Locate the cell with the specified text and output its [X, Y] center coordinate. 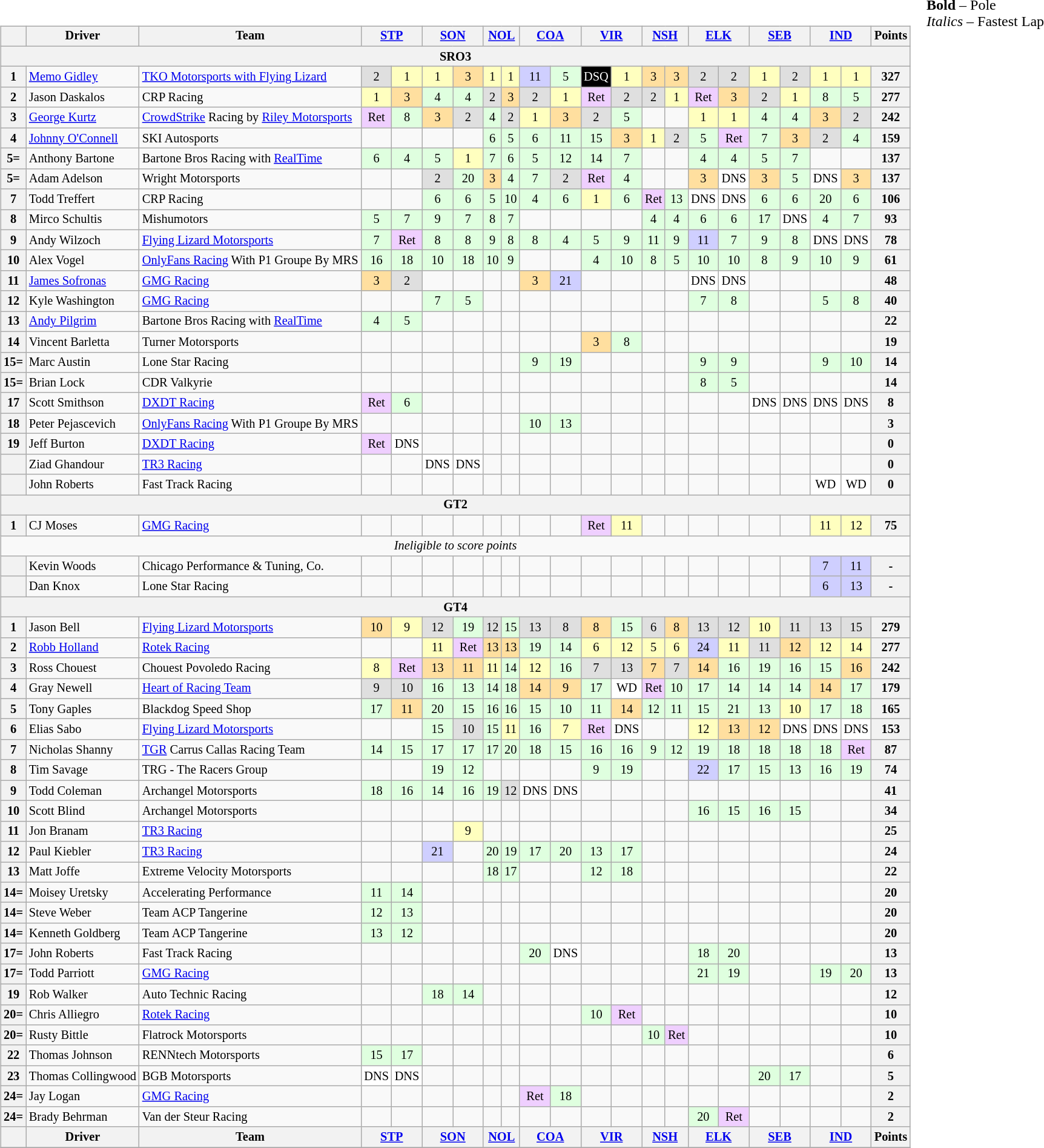
Heart of Racing Team [250, 689]
61 [891, 260]
75 [891, 525]
James Sofronas [82, 281]
Paul Kiebler [82, 852]
TKO Motorsports with Flying Lizard [250, 77]
34 [891, 811]
106 [891, 199]
BGB Motorsports [250, 1076]
78 [891, 240]
DSQ [596, 77]
Kevin Woods [82, 566]
Ross Chouest [82, 668]
Scott Smithson [82, 403]
Brian Lock [82, 383]
Chris Alliegro [82, 1015]
Turner Motorsports [250, 342]
179 [891, 689]
Steve Weber [82, 913]
TRG - The Racers Group [250, 770]
Robb Holland [82, 648]
SRO3 [455, 56]
SKI Autosports [250, 138]
Jason Bell [82, 628]
Jeff Burton [82, 444]
Ziad Ghandour [82, 464]
165 [891, 709]
CJ Moses [82, 525]
Adam Adelson [82, 179]
Dan Knox [82, 586]
Rob Walker [82, 994]
CrowdStrike Racing by Riley Motorsports [250, 118]
Andy Wilzoch [82, 240]
Flatrock Motorsports [250, 1035]
41 [891, 791]
Peter Pejascevich [82, 423]
Marc Austin [82, 362]
Kenneth Goldberg [82, 934]
Rusty Bittle [82, 1035]
Thomas Collingwood [82, 1076]
Tim Savage [82, 770]
Kyle Washington [82, 301]
Scott Blind [82, 811]
Moisey Uretsky [82, 892]
Elias Sabo [82, 729]
Todd Coleman [82, 791]
Matt Joffe [82, 872]
Accelerating Performance [250, 892]
CDR Valkyrie [250, 383]
Brady Behrman [82, 1116]
159 [891, 138]
Memo Gidley [82, 77]
Johnny O'Connell [82, 138]
GT4 [455, 607]
George Kurtz [82, 118]
153 [891, 729]
25 [891, 831]
87 [891, 750]
Jay Logan [82, 1097]
Wright Motorsports [250, 179]
23 [13, 1076]
GT2 [455, 505]
Todd Parriott [82, 974]
Chicago Performance & Tuning, Co. [250, 566]
93 [891, 220]
74 [891, 770]
Thomas Johnson [82, 1055]
40 [891, 301]
Todd Treffert [82, 199]
TGR Carrus Callas Racing Team [250, 750]
Tony Gaples [82, 709]
Andy Pilgrim [82, 322]
Mirco Schultis [82, 220]
Auto Technic Racing [250, 994]
Nicholas Shanny [82, 750]
Jon Branam [82, 831]
RENNtech Motorsports [250, 1055]
Gray Newell [82, 689]
Alex Vogel [82, 260]
Chouest Povoledo Racing [250, 668]
327 [891, 77]
Anthony Bartone [82, 159]
279 [891, 628]
Mishumotors [250, 220]
Vincent Barletta [82, 342]
Blackdog Speed Shop [250, 709]
48 [891, 281]
Extreme Velocity Motorsports [250, 872]
Van der Steur Racing [250, 1116]
Ineligible to score points [455, 546]
Jason Daskalos [82, 98]
